Capture the cell that displays the provided text and extract its [X, Y] central coordinate. 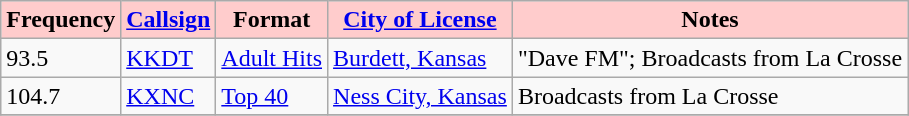
Format [272, 20]
Ness City, Kansas [420, 96]
Broadcasts from La Crosse [710, 96]
93.5 [61, 58]
Notes [710, 20]
City of License [420, 20]
Frequency [61, 20]
Adult Hits [272, 58]
Top 40 [272, 96]
104.7 [61, 96]
Callsign [168, 20]
"Dave FM"; Broadcasts from La Crosse [710, 58]
Burdett, Kansas [420, 58]
KXNC [168, 96]
KKDT [168, 58]
